Locate the cell with the specified text and output its (x, y) center coordinate. 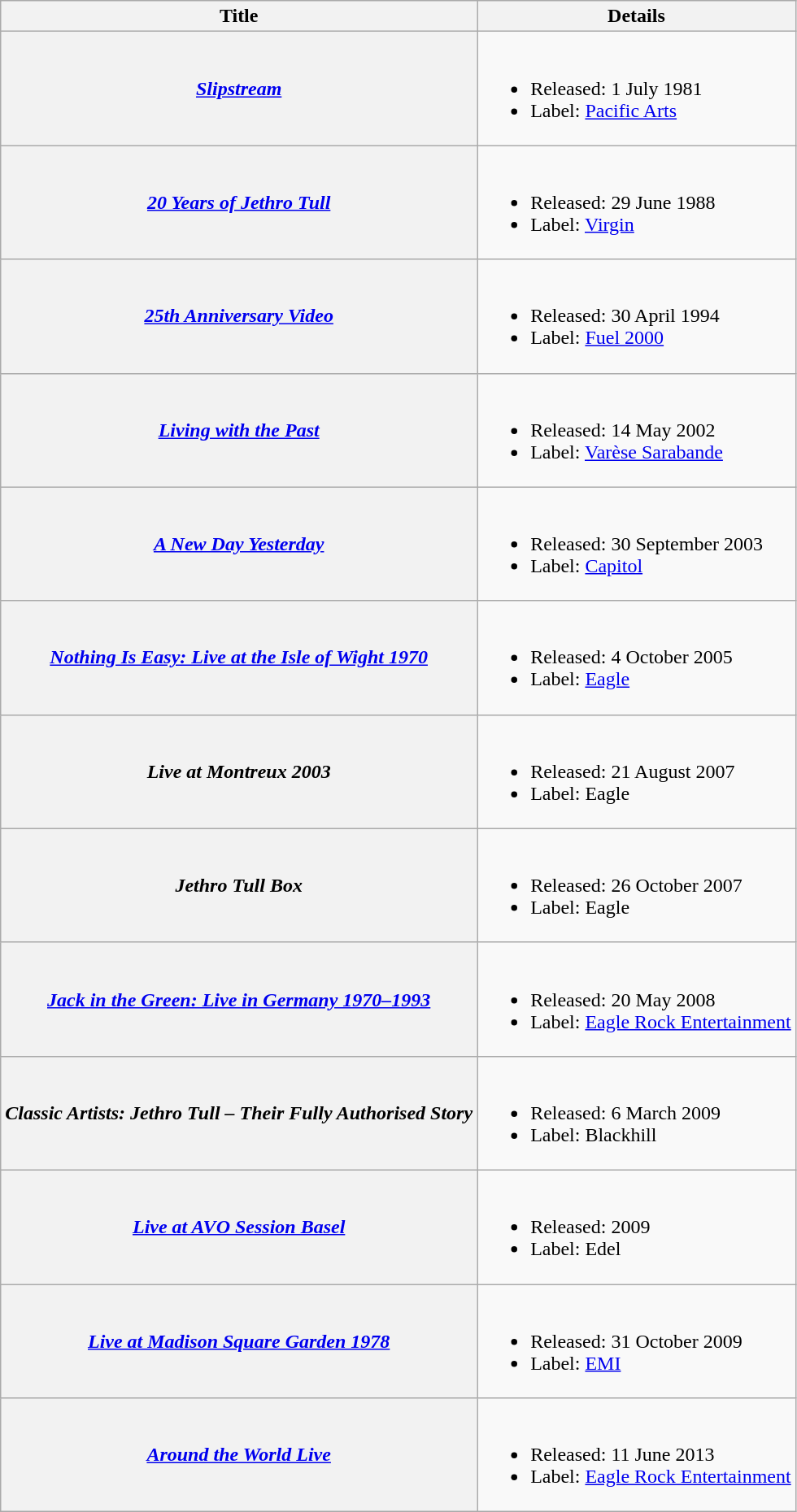
Live at Madison Square Garden 1978 (239, 1341)
Around the World Live (239, 1455)
Live at Montreux 2003 (239, 771)
20 Years of Jethro Tull (239, 202)
Released: 4 October 2005Label: Eagle (637, 658)
Nothing Is Easy: Live at the Isle of Wight 1970 (239, 658)
Live at AVO Session Basel (239, 1227)
Released: 11 June 2013Label: Eagle Rock Entertainment (637, 1455)
Released: 30 September 2003Label: Capitol (637, 544)
Released: 26 October 2007Label: Eagle (637, 885)
Classic Artists: Jethro Tull – Their Fully Authorised Story (239, 1113)
Released: 1 July 1981Label: Pacific Arts (637, 89)
25th Anniversary Video (239, 316)
Released: 6 March 2009Label: Blackhill (637, 1113)
Slipstream (239, 89)
Released: 31 October 2009Label: EMI (637, 1341)
Jethro Tull Box (239, 885)
Living with the Past (239, 430)
Released: 29 June 1988Label: Virgin (637, 202)
Released: 30 April 1994Label: Fuel 2000 (637, 316)
A New Day Yesterday (239, 544)
Released: 21 August 2007Label: Eagle (637, 771)
Jack in the Green: Live in Germany 1970–1993 (239, 999)
Details (637, 16)
Released: 20 May 2008Label: Eagle Rock Entertainment (637, 999)
Title (239, 16)
Released: 14 May 2002Label: Varèse Sarabande (637, 430)
Released: 2009Label: Edel (637, 1227)
